Extract the [X, Y] coordinate from the center of the cell holding the provided text.  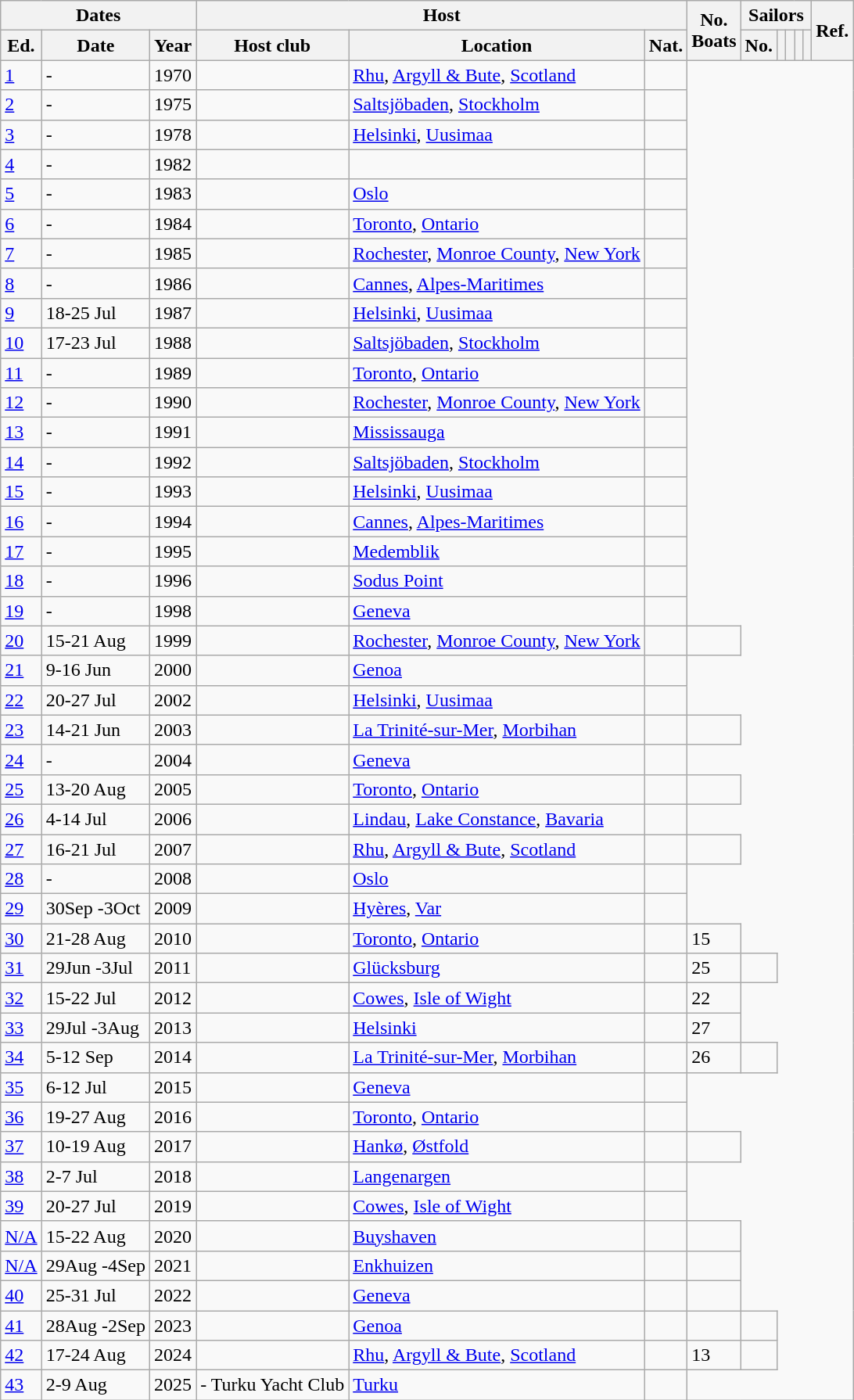
4-14 Jul [95, 819]
2020 [174, 1236]
16 [21, 522]
25-31 Jul [95, 1295]
20 [21, 641]
5-12 Sep [95, 1057]
2005 [174, 789]
2021 [174, 1265]
2003 [174, 730]
2013 [174, 1028]
1984 [174, 224]
2017 [174, 1147]
Turku [497, 1385]
2024 [174, 1355]
14 [21, 462]
17 [21, 551]
16-21 Jul [95, 849]
1999 [174, 641]
12 [21, 403]
31 [21, 968]
Ed. [21, 45]
Mississauga [497, 433]
2004 [174, 759]
30Sep -3Oct [95, 909]
23 [21, 730]
1970 [174, 75]
2000 [174, 670]
2012 [174, 998]
11 [21, 373]
40 [21, 1295]
2015 [174, 1087]
1990 [174, 403]
29 [21, 909]
2 [21, 105]
1988 [174, 343]
2-7 Jul [95, 1176]
Langenargen [497, 1176]
2022 [174, 1295]
1995 [174, 551]
Dates [99, 16]
2011 [174, 968]
Location [497, 45]
9 [21, 313]
Year [174, 45]
18 [21, 581]
Lindau, Lake Constance, Bavaria [497, 819]
10 [21, 343]
33 [21, 1028]
2010 [174, 939]
30 [21, 939]
18-25 Jul [95, 313]
No.Boats [714, 31]
6 [21, 224]
35 [21, 1087]
2-9 Aug [95, 1385]
1982 [174, 164]
2008 [174, 879]
1998 [174, 611]
Host club [272, 45]
1994 [174, 522]
17-24 Aug [95, 1355]
Hyères, Var [497, 909]
39 [21, 1206]
No. [759, 45]
29Jul -3Aug [95, 1028]
1985 [174, 253]
2014 [174, 1057]
1978 [174, 135]
43 [21, 1385]
Ref. [832, 31]
28 [21, 879]
14-21 Jun [95, 730]
2025 [174, 1385]
1991 [174, 433]
21-28 Aug [95, 939]
10-19 Aug [95, 1147]
1993 [174, 492]
1996 [174, 581]
32 [21, 998]
2009 [174, 909]
29Jun -3Jul [95, 968]
34 [21, 1057]
19-27 Aug [95, 1117]
1 [21, 75]
9-16 Jun [95, 670]
Hankø, Østfold [497, 1147]
36 [21, 1117]
42 [21, 1355]
2007 [174, 849]
15-22 Aug [95, 1236]
4 [21, 164]
1986 [174, 283]
3 [21, 135]
Glücksburg [497, 968]
21 [21, 670]
1975 [174, 105]
15-21 Aug [95, 641]
2019 [174, 1206]
Sodus Point [497, 581]
38 [21, 1176]
Medemblik [497, 551]
1992 [174, 462]
17-23 Jul [95, 343]
1989 [174, 373]
2016 [174, 1117]
5 [21, 194]
1987 [174, 313]
Date [95, 45]
2002 [174, 700]
1983 [174, 194]
Buyshaven [497, 1236]
Sailors [776, 16]
28Aug -2Sep [95, 1326]
29Aug -4Sep [95, 1265]
Helsinki [497, 1028]
13-20 Aug [95, 789]
2006 [174, 819]
7 [21, 253]
8 [21, 283]
41 [21, 1326]
15-22 Jul [95, 998]
19 [21, 611]
- Turku Yacht Club [272, 1385]
2018 [174, 1176]
24 [21, 759]
37 [21, 1147]
2023 [174, 1326]
Host [442, 16]
6-12 Jul [95, 1087]
Enkhuizen [497, 1265]
Nat. [666, 45]
